Extract the [x, y] coordinate from the center of the cell holding the provided text.  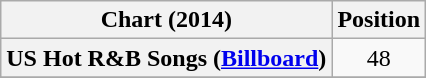
US Hot R&B Songs (Billboard) [166, 58]
Chart (2014) [166, 20]
Position [379, 20]
48 [379, 58]
